Extract the [X, Y] coordinate from the center of the cell holding the provided text.  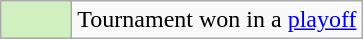
Tournament won in a playoff [217, 20]
